From the cell containing the given text, extract its center point as [x, y] coordinate. 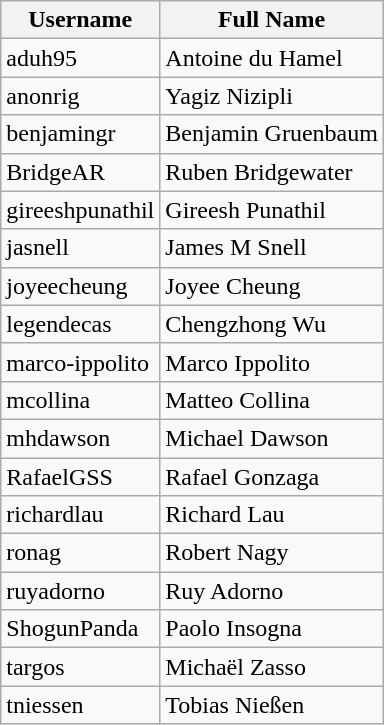
BridgeAR [80, 172]
Username [80, 20]
jasnell [80, 248]
Michael Dawson [272, 438]
Ruben Bridgewater [272, 172]
Rafael Gonzaga [272, 477]
Matteo Collina [272, 400]
joyeecheung [80, 286]
aduh95 [80, 58]
James M Snell [272, 248]
legendecas [80, 324]
Marco Ippolito [272, 362]
ronag [80, 553]
Richard Lau [272, 515]
ruyadorno [80, 591]
mcollina [80, 400]
anonrig [80, 96]
RafaelGSS [80, 477]
tniessen [80, 705]
benjamingr [80, 134]
targos [80, 667]
Tobias Nießen [272, 705]
Full Name [272, 20]
Antoine du Hamel [272, 58]
Joyee Cheung [272, 286]
Chengzhong Wu [272, 324]
ShogunPanda [80, 629]
Robert Nagy [272, 553]
Benjamin Gruenbaum [272, 134]
gireeshpunathil [80, 210]
richardlau [80, 515]
Paolo Insogna [272, 629]
Gireesh Punathil [272, 210]
mhdawson [80, 438]
marco-ippolito [80, 362]
Yagiz Nizipli [272, 96]
Ruy Adorno [272, 591]
Michaël Zasso [272, 667]
